Search for the cell housing the specified text and yield its (X, Y) center coordinate. 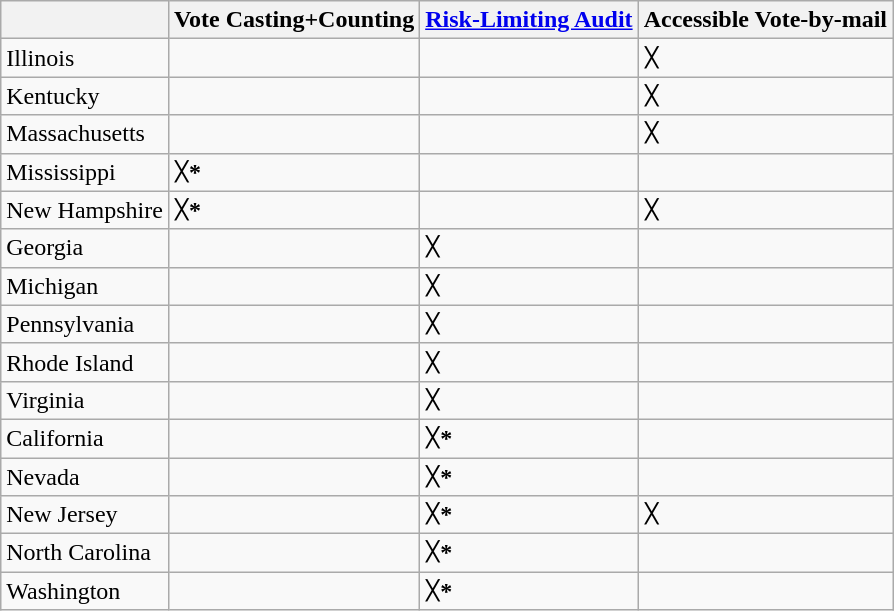
New Jersey (85, 515)
New Hampshire (85, 210)
Washington (85, 591)
Pennsylvania (85, 324)
Virginia (85, 400)
Kentucky (85, 96)
North Carolina (85, 553)
Mississippi (85, 172)
Massachusetts (85, 134)
Nevada (85, 477)
Rhode Island (85, 362)
Michigan (85, 286)
Illinois (85, 58)
Vote Casting+Counting (294, 20)
California (85, 438)
Accessible Vote-by-mail (765, 20)
Risk-Limiting Audit (529, 20)
Georgia (85, 248)
